Extract the (x, y) coordinate from the center of the cell holding the provided text.  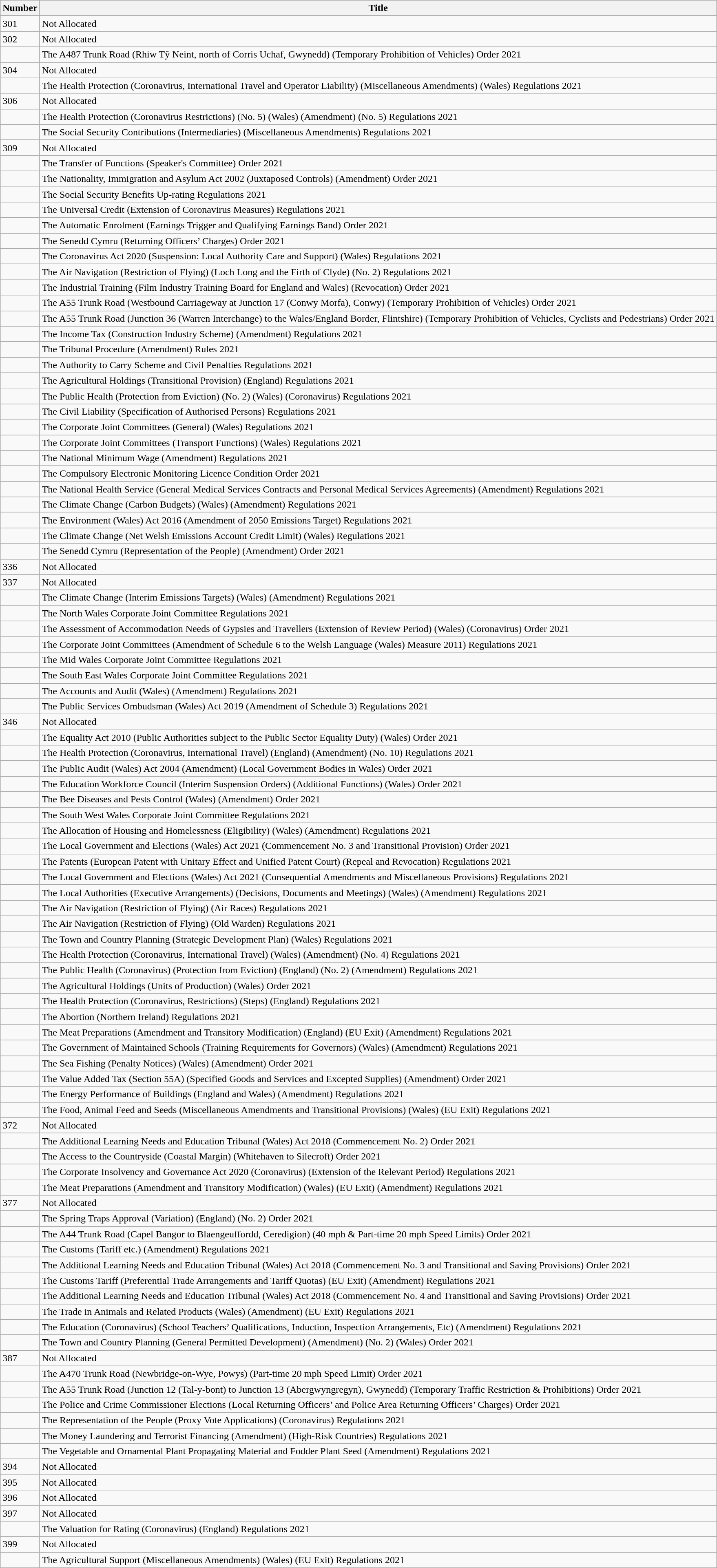
The A44 Trunk Road (Capel Bangor to Blaengeuffordd, Ceredigion) (40 mph & Part-time 20 mph Speed Limits) Order 2021 (378, 1234)
394 (20, 1467)
The Public Audit (Wales) Act 2004 (Amendment) (Local Government Bodies in Wales) Order 2021 (378, 769)
397 (20, 1513)
395 (20, 1482)
The Meat Preparations (Amendment and Transitory Modification) (Wales) (EU Exit) (Amendment) Regulations 2021 (378, 1188)
The Nationality, Immigration and Asylum Act 2002 (Juxtaposed Controls) (Amendment) Order 2021 (378, 179)
The Police and Crime Commissioner Elections (Local Returning Officers’ and Police Area Returning Officers’ Charges) Order 2021 (378, 1405)
The Health Protection (Coronavirus, Restrictions) (Steps) (England) Regulations 2021 (378, 1001)
The National Health Service (General Medical Services Contracts and Personal Medical Services Agreements) (Amendment) Regulations 2021 (378, 489)
The A55 Trunk Road (Junction 12 (Tal-y-bont) to Junction 13 (Abergwyngregyn), Gwynedd) (Temporary Traffic Restriction & Prohibitions) Order 2021 (378, 1389)
The Trade in Animals and Related Products (Wales) (Amendment) (EU Exit) Regulations 2021 (378, 1312)
346 (20, 722)
396 (20, 1498)
The Civil Liability (Specification of Authorised Persons) Regulations 2021 (378, 411)
The Climate Change (Carbon Budgets) (Wales) (Amendment) Regulations 2021 (378, 505)
The Government of Maintained Schools (Training Requirements for Governors) (Wales) (Amendment) Regulations 2021 (378, 1048)
The Agricultural Holdings (Transitional Provision) (England) Regulations 2021 (378, 380)
399 (20, 1544)
301 (20, 24)
309 (20, 148)
The Corporate Insolvency and Governance Act 2020 (Coronavirus) (Extension of the Relevant Period) Regulations 2021 (378, 1172)
The Additional Learning Needs and Education Tribunal (Wales) Act 2018 (Commencement No. 3 and Transitional and Saving Provisions) Order 2021 (378, 1265)
372 (20, 1125)
336 (20, 567)
The South West Wales Corporate Joint Committee Regulations 2021 (378, 815)
The Spring Traps Approval (Variation) (England) (No. 2) Order 2021 (378, 1219)
The Agricultural Support (Miscellaneous Amendments) (Wales) (EU Exit) Regulations 2021 (378, 1560)
The Representation of the People (Proxy Vote Applications) (Coronavirus) Regulations 2021 (378, 1420)
The Universal Credit (Extension of Coronavirus Measures) Regulations 2021 (378, 210)
Title (378, 8)
The North Wales Corporate Joint Committee Regulations 2021 (378, 613)
The Coronavirus Act 2020 (Suspension: Local Authority Care and Support) (Wales) Regulations 2021 (378, 256)
The Local Government and Elections (Wales) Act 2021 (Consequential Amendments and Miscellaneous Provisions) Regulations 2021 (378, 877)
The Food, Animal Feed and Seeds (Miscellaneous Amendments and Transitional Provisions) (Wales) (EU Exit) Regulations 2021 (378, 1110)
The Local Authorities (Executive Arrangements) (Decisions, Documents and Meetings) (Wales) (Amendment) Regulations 2021 (378, 892)
The Social Security Benefits Up-rating Regulations 2021 (378, 194)
The Air Navigation (Restriction of Flying) (Air Races) Regulations 2021 (378, 908)
337 (20, 582)
The Health Protection (Coronavirus, International Travel and Operator Liability) (Miscellaneous Amendments) (Wales) Regulations 2021 (378, 86)
The Mid Wales Corporate Joint Committee Regulations 2021 (378, 660)
Number (20, 8)
The Senedd Cymru (Returning Officers’ Charges) Order 2021 (378, 241)
The Industrial Training (Film Industry Training Board for England and Wales) (Revocation) Order 2021 (378, 287)
The Health Protection (Coronavirus Restrictions) (No. 5) (Wales) (Amendment) (No. 5) Regulations 2021 (378, 117)
The Senedd Cymru (Representation of the People) (Amendment) Order 2021 (378, 551)
377 (20, 1203)
The Air Navigation (Restriction of Flying) (Loch Long and the Firth of Clyde) (No. 2) Regulations 2021 (378, 272)
The Additional Learning Needs and Education Tribunal (Wales) Act 2018 (Commencement No. 4 and Transitional and Saving Provisions) Order 2021 (378, 1296)
The Authority to Carry Scheme and Civil Penalties Regulations 2021 (378, 365)
The A55 Trunk Road (Westbound Carriageway at Junction 17 (Conwy Morfa), Conwy) (Temporary Prohibition of Vehicles) Order 2021 (378, 303)
The Public Health (Coronavirus) (Protection from Eviction) (England) (No. 2) (Amendment) Regulations 2021 (378, 970)
The Education Workforce Council (Interim Suspension Orders) (Additional Functions) (Wales) Order 2021 (378, 784)
The Accounts and Audit (Wales) (Amendment) Regulations 2021 (378, 691)
The Customs Tariff (Preferential Trade Arrangements and Tariff Quotas) (EU Exit) (Amendment) Regulations 2021 (378, 1281)
302 (20, 39)
The Income Tax (Construction Industry Scheme) (Amendment) Regulations 2021 (378, 334)
The Education (Coronavirus) (School Teachers’ Qualifications, Induction, Inspection Arrangements, Etc) (Amendment) Regulations 2021 (378, 1327)
The Health Protection (Coronavirus, International Travel) (Wales) (Amendment) (No. 4) Regulations 2021 (378, 955)
The Transfer of Functions (Speaker's Committee) Order 2021 (378, 163)
The Customs (Tariff etc.) (Amendment) Regulations 2021 (378, 1250)
The A470 Trunk Road (Newbridge-on-Wye, Powys) (Part-time 20 mph Speed Limit) Order 2021 (378, 1374)
The Meat Preparations (Amendment and Transitory Modification) (England) (EU Exit) (Amendment) Regulations 2021 (378, 1032)
The Patents (European Patent with Unitary Effect and Unified Patent Court) (Repeal and Revocation) Regulations 2021 (378, 861)
The Air Navigation (Restriction of Flying) (Old Warden) Regulations 2021 (378, 923)
The Additional Learning Needs and Education Tribunal (Wales) Act 2018 (Commencement No. 2) Order 2021 (378, 1141)
306 (20, 101)
The Vegetable and Ornamental Plant Propagating Material and Fodder Plant Seed (Amendment) Regulations 2021 (378, 1451)
The Valuation for Rating (Coronavirus) (England) Regulations 2021 (378, 1529)
The South East Wales Corporate Joint Committee Regulations 2021 (378, 675)
The Abortion (Northern Ireland) Regulations 2021 (378, 1017)
The Assessment of Accommodation Needs of Gypsies and Travellers (Extension of Review Period) (Wales) (Coronavirus) Order 2021 (378, 629)
The National Minimum Wage (Amendment) Regulations 2021 (378, 458)
The Sea Fishing (Penalty Notices) (Wales) (Amendment) Order 2021 (378, 1063)
The Climate Change (Net Welsh Emissions Account Credit Limit) (Wales) Regulations 2021 (378, 536)
The Tribunal Procedure (Amendment) Rules 2021 (378, 349)
The Climate Change (Interim Emissions Targets) (Wales) (Amendment) Regulations 2021 (378, 598)
The Automatic Enrolment (Earnings Trigger and Qualifying Earnings Band) Order 2021 (378, 225)
The Access to the Countryside (Coastal Margin) (Whitehaven to Silecroft) Order 2021 (378, 1156)
The Bee Diseases and Pests Control (Wales) (Amendment) Order 2021 (378, 799)
The Environment (Wales) Act 2016 (Amendment of 2050 Emissions Target) Regulations 2021 (378, 520)
The Corporate Joint Committees (Transport Functions) (Wales) Regulations 2021 (378, 442)
The Equality Act 2010 (Public Authorities subject to the Public Sector Equality Duty) (Wales) Order 2021 (378, 738)
The Town and Country Planning (General Permitted Development) (Amendment) (No. 2) (Wales) Order 2021 (378, 1343)
The Money Laundering and Terrorist Financing (Amendment) (High-Risk Countries) Regulations 2021 (378, 1435)
The Corporate Joint Committees (General) (Wales) Regulations 2021 (378, 427)
The Social Security Contributions (Intermediaries) (Miscellaneous Amendments) Regulations 2021 (378, 132)
The Energy Performance of Buildings (England and Wales) (Amendment) Regulations 2021 (378, 1094)
The Allocation of Housing and Homelessness (Eligibility) (Wales) (Amendment) Regulations 2021 (378, 830)
The Local Government and Elections (Wales) Act 2021 (Commencement No. 3 and Transitional Provision) Order 2021 (378, 846)
The Public Health (Protection from Eviction) (No. 2) (Wales) (Coronavirus) Regulations 2021 (378, 396)
The A487 Trunk Road (Rhiw Tŷ Neint, north of Corris Uchaf, Gwynedd) (Temporary Prohibition of Vehicles) Order 2021 (378, 55)
The Compulsory Electronic Monitoring Licence Condition Order 2021 (378, 474)
The Value Added Tax (Section 55A) (Specified Goods and Services and Excepted Supplies) (Amendment) Order 2021 (378, 1079)
The Agricultural Holdings (Units of Production) (Wales) Order 2021 (378, 986)
387 (20, 1358)
The Public Services Ombudsman (Wales) Act 2019 (Amendment of Schedule 3) Regulations 2021 (378, 707)
304 (20, 70)
The Health Protection (Coronavirus, International Travel) (England) (Amendment) (No. 10) Regulations 2021 (378, 753)
The Corporate Joint Committees (Amendment of Schedule 6 to the Welsh Language (Wales) Measure 2011) Regulations 2021 (378, 644)
The Town and Country Planning (Strategic Development Plan) (Wales) Regulations 2021 (378, 939)
